Determine the (X, Y) coordinate at the center of the cell enclosing the given text.  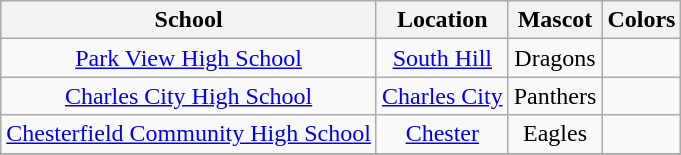
Eagles (555, 134)
Park View High School (189, 58)
School (189, 20)
Charles City (442, 96)
Mascot (555, 20)
Chesterfield Community High School (189, 134)
Colors (642, 20)
Dragons (555, 58)
Charles City High School (189, 96)
Panthers (555, 96)
South Hill (442, 58)
Chester (442, 134)
Location (442, 20)
